Search for the cell housing the specified text and yield its (x, y) center coordinate. 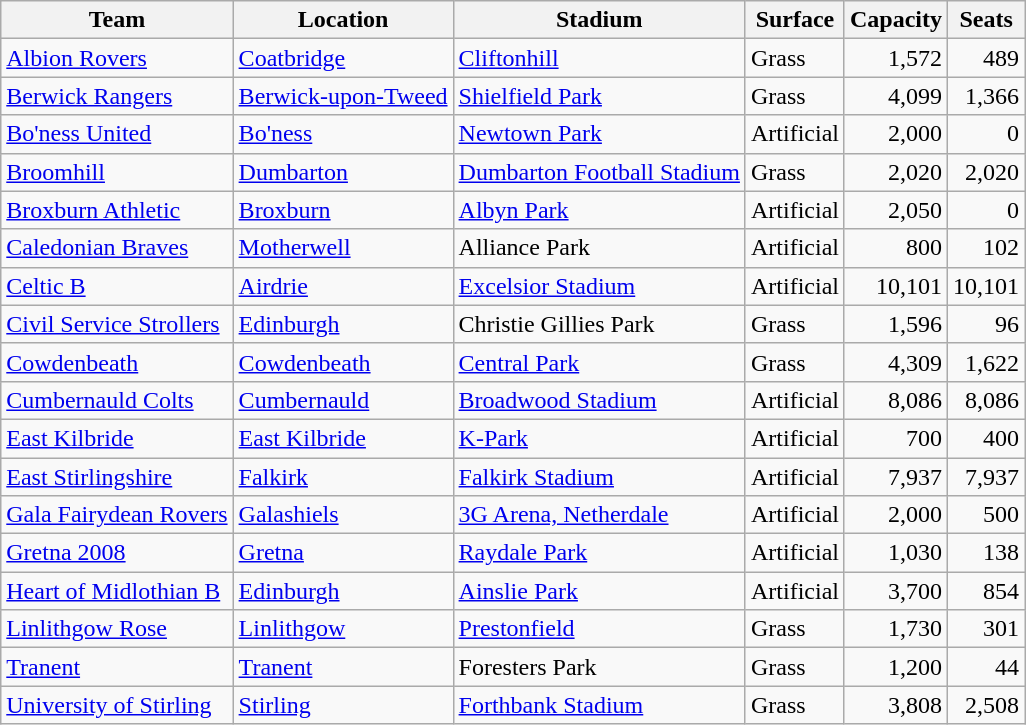
Shielfield Park (599, 96)
Dumbarton (343, 172)
Seats (986, 20)
4,309 (896, 362)
301 (986, 629)
Surface (794, 20)
Albion Rovers (117, 58)
2,508 (986, 705)
Excelsior Stadium (599, 286)
K-Park (599, 438)
Coatbridge (343, 58)
Raydale Park (599, 553)
Central Park (599, 362)
Gretna (343, 553)
400 (986, 438)
3,700 (896, 591)
Galashiels (343, 515)
1,622 (986, 362)
Gretna 2008 (117, 553)
Cliftonhill (599, 58)
Prestonfield (599, 629)
102 (986, 248)
Forthbank Stadium (599, 705)
1,030 (896, 553)
Cumbernauld (343, 400)
University of Stirling (117, 705)
Dumbarton Football Stadium (599, 172)
1,730 (896, 629)
Christie Gillies Park (599, 324)
Foresters Park (599, 667)
Alliance Park (599, 248)
Heart of Midlothian B (117, 591)
Broomhill (117, 172)
Broxburn Athletic (117, 210)
Stirling (343, 705)
1,572 (896, 58)
Location (343, 20)
Broxburn (343, 210)
3,808 (896, 705)
Berwick-upon-Tweed (343, 96)
Ainslie Park (599, 591)
Cumbernauld Colts (117, 400)
Broadwood Stadium (599, 400)
2,050 (896, 210)
3G Arena, Netherdale (599, 515)
1,596 (896, 324)
Falkirk Stadium (599, 477)
700 (896, 438)
489 (986, 58)
Falkirk (343, 477)
4,099 (896, 96)
Newtown Park (599, 134)
Berwick Rangers (117, 96)
500 (986, 515)
Airdrie (343, 286)
Bo'ness (343, 134)
854 (986, 591)
96 (986, 324)
Motherwell (343, 248)
Capacity (896, 20)
Linlithgow (343, 629)
Celtic B (117, 286)
East Stirlingshire (117, 477)
Gala Fairydean Rovers (117, 515)
Linlithgow Rose (117, 629)
44 (986, 667)
Civil Service Strollers (117, 324)
Caledonian Braves (117, 248)
138 (986, 553)
Albyn Park (599, 210)
1,200 (896, 667)
Bo'ness United (117, 134)
Stadium (599, 20)
800 (896, 248)
Team (117, 20)
1,366 (986, 96)
